Search for the cell housing the specified text and yield its [x, y] center coordinate. 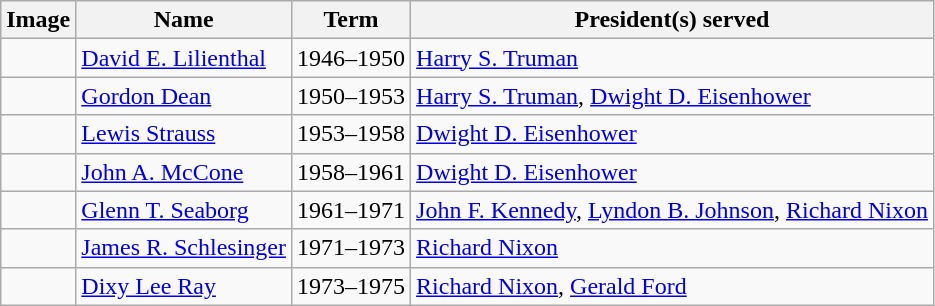
James R. Schlesinger [184, 248]
Richard Nixon [672, 248]
David E. Lilienthal [184, 58]
Lewis Strauss [184, 134]
1953–1958 [350, 134]
Richard Nixon, Gerald Ford [672, 286]
John A. McCone [184, 172]
Dixy Lee Ray [184, 286]
1971–1973 [350, 248]
Image [38, 20]
Harry S. Truman, Dwight D. Eisenhower [672, 96]
1950–1953 [350, 96]
Glenn T. Seaborg [184, 210]
Gordon Dean [184, 96]
1946–1950 [350, 58]
Name [184, 20]
1961–1971 [350, 210]
Term [350, 20]
President(s) served [672, 20]
1973–1975 [350, 286]
Harry S. Truman [672, 58]
John F. Kennedy, Lyndon B. Johnson, Richard Nixon [672, 210]
1958–1961 [350, 172]
